Determine the (X, Y) coordinate at the center of the cell enclosing the given text.  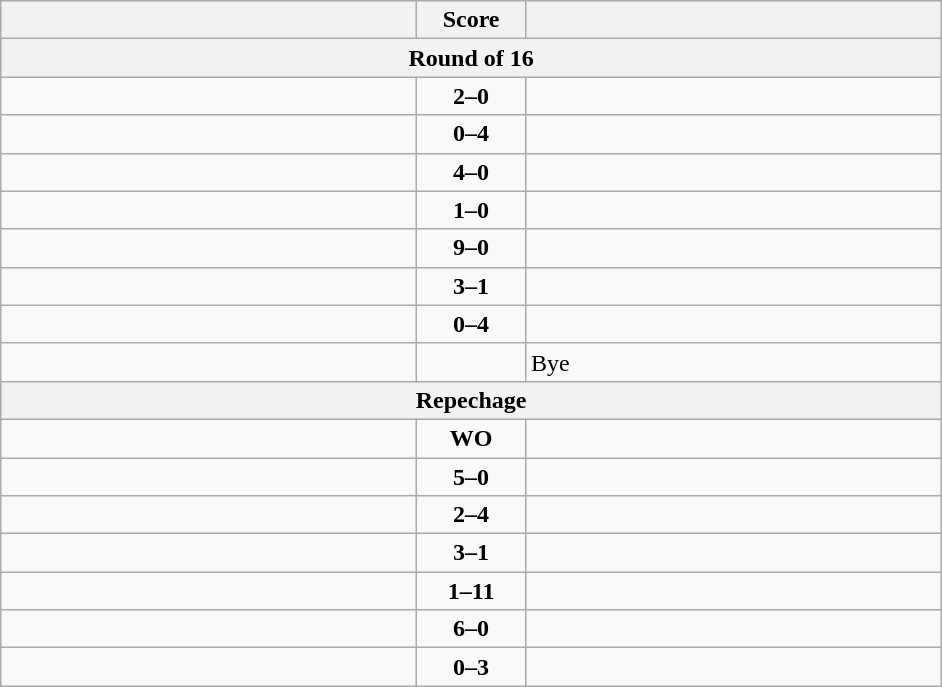
Round of 16 (472, 58)
5–0 (472, 477)
4–0 (472, 172)
0–3 (472, 667)
WO (472, 438)
1–0 (472, 210)
6–0 (472, 629)
1–11 (472, 591)
2–0 (472, 96)
9–0 (472, 248)
2–4 (472, 515)
Repechage (472, 400)
Score (472, 20)
Bye (733, 362)
